Identify which cell holds the provided text, then report its [X, Y] central coordinate. 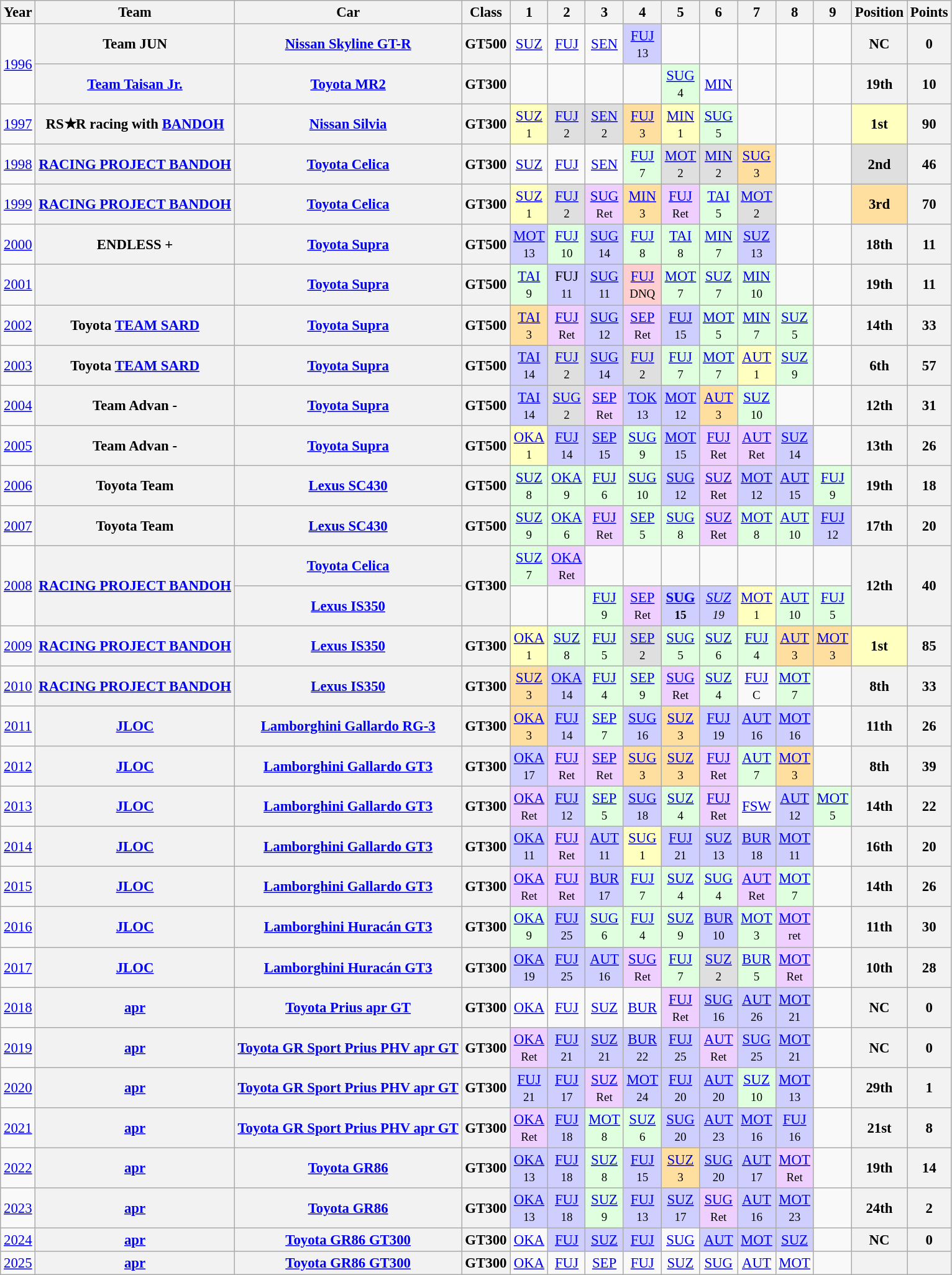
SEP [604, 1263]
SUZ19 [718, 606]
FUJ10 [567, 245]
6 [718, 12]
6th [879, 365]
2008 [18, 585]
39 [930, 767]
4 [643, 12]
FUJ20 [680, 1087]
SUG15 [680, 606]
SUG2 [567, 405]
2004 [18, 405]
ENDLESS + [135, 245]
SUZ2 [718, 967]
TAI9 [529, 285]
MIN [718, 85]
OKA17 [529, 767]
24th [879, 1208]
FUJ16 [794, 1128]
2007 [18, 526]
Points [930, 12]
2025 [18, 1263]
FUJ17 [567, 1087]
SUZ14 [794, 445]
46 [930, 164]
MIN3 [643, 205]
FSW [757, 807]
1998 [18, 164]
10th [879, 967]
BUR22 [643, 1048]
OKA14 [567, 686]
2012 [18, 767]
FUJDNQ [643, 285]
BUR17 [604, 887]
TAI3 [529, 326]
MIN10 [757, 285]
2003 [18, 365]
2001 [18, 285]
SEP2 [643, 646]
SUG10 [643, 486]
MIN2 [718, 164]
2020 [18, 1087]
17th [879, 526]
Class [486, 12]
AUT11 [604, 846]
MOT24 [643, 1087]
Year [18, 12]
BUR18 [757, 846]
5 [680, 12]
SEP9 [643, 686]
OKA6 [567, 526]
2022 [18, 1168]
2018 [18, 1008]
FUJ19 [718, 727]
2015 [18, 887]
OKA11 [529, 846]
2024 [18, 1240]
2016 [18, 927]
40 [930, 585]
AUT12 [794, 807]
2014 [18, 846]
BUR [643, 1008]
SUG8 [680, 526]
SUG18 [643, 807]
AUT7 [757, 767]
FUJ6 [604, 486]
3 [604, 12]
SUZ17 [680, 1208]
Car [348, 12]
2013 [18, 807]
RS★R racing with BANDOH [135, 124]
MOT23 [794, 1208]
3rd [879, 205]
7 [757, 12]
18 [930, 486]
2006 [18, 486]
Nissan Skyline GT-R [348, 45]
AUT23 [718, 1128]
10 [930, 85]
13th [879, 445]
TAI5 [718, 205]
2009 [18, 646]
16th [879, 846]
30 [930, 927]
MIN1 [680, 124]
OKA3 [529, 727]
1999 [18, 205]
FUJ3 [643, 124]
AUT20 [718, 1087]
SUG11 [604, 285]
Toyota MR2 [348, 85]
Position [879, 12]
BUR10 [718, 927]
2010 [18, 686]
SUG1 [643, 846]
SUG6 [604, 927]
2005 [18, 445]
18th [879, 245]
AUT1 [757, 365]
Toyota Prius apr GT [348, 1008]
2002 [18, 326]
22 [930, 807]
FUJC [757, 686]
57 [930, 365]
BUR5 [757, 967]
SEP15 [604, 445]
AUT17 [757, 1168]
14 [930, 1168]
OKA19 [529, 967]
2021 [18, 1128]
70 [930, 205]
Team Taisan Jr. [135, 85]
28 [930, 967]
SEN2 [604, 124]
TOK13 [643, 405]
90 [930, 124]
29th [879, 1087]
2000 [18, 245]
21st [879, 1128]
AUT26 [757, 1008]
85 [930, 646]
Team JUN [135, 45]
31 [930, 405]
FUJ8 [643, 245]
9 [833, 12]
2019 [18, 1048]
SEP7 [604, 727]
MOT1 [757, 606]
2nd [879, 164]
1997 [18, 124]
MOT11 [794, 846]
Lamborghini Gallardo RG-3 [348, 727]
SUZ5 [794, 326]
TAI8 [680, 245]
Nissan Silvia [348, 124]
Team [135, 12]
MOT15 [680, 445]
FUJ11 [567, 285]
SUZ21 [604, 1048]
2017 [18, 967]
MOTret [794, 927]
1996 [18, 65]
SUG25 [757, 1048]
2023 [18, 1208]
SUG9 [643, 445]
AUT15 [794, 486]
2011 [18, 727]
